Identify which cell holds the provided text, then report its [X, Y] central coordinate. 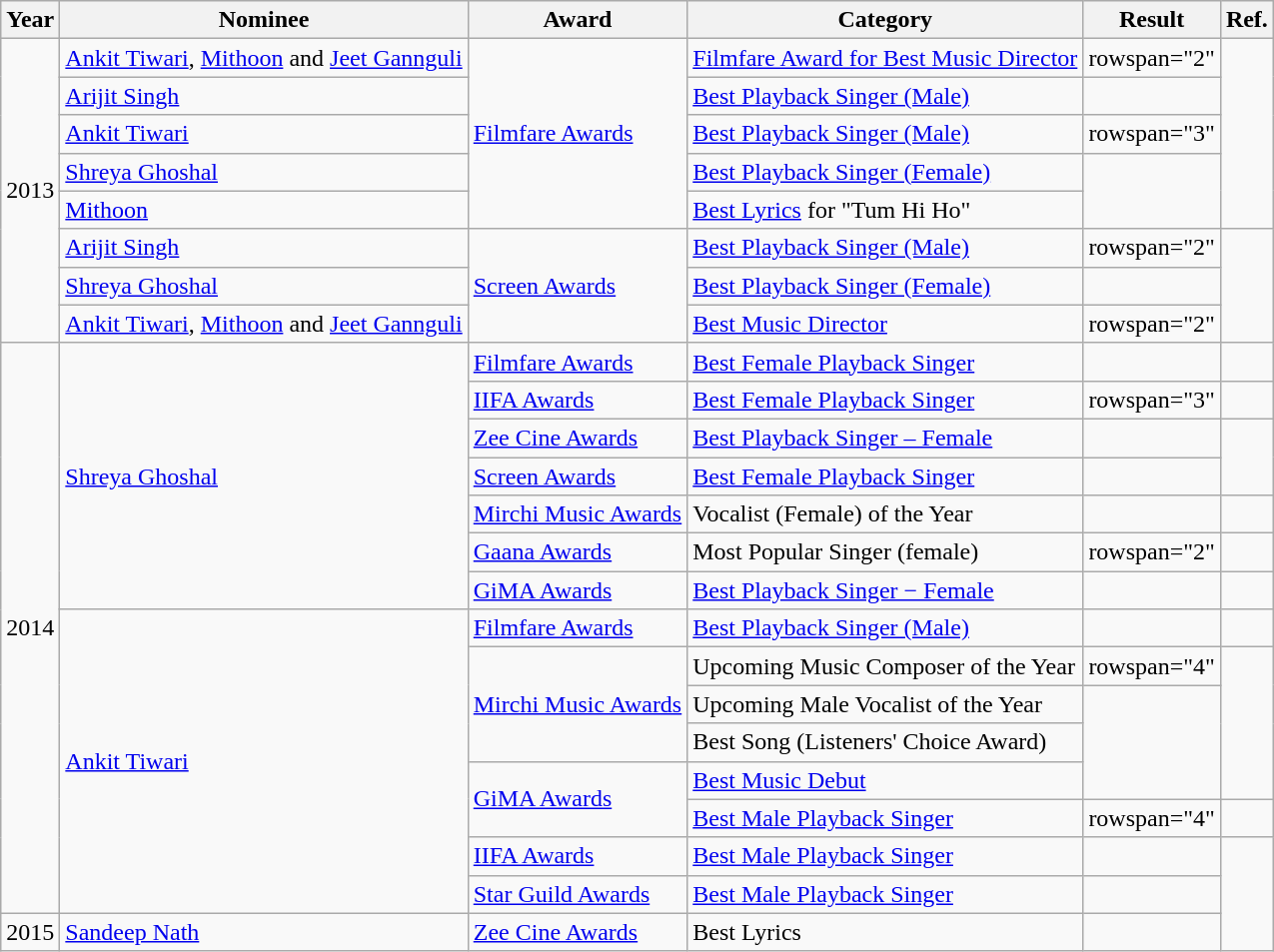
Best Music Debut [885, 780]
Upcoming Male Vocalist of the Year [885, 704]
Nominee [264, 20]
Result [1152, 20]
Category [885, 20]
Best Playback Singer − Female [885, 590]
Filmfare Award for Best Music Director [885, 58]
2013 [30, 191]
Gaana Awards [578, 552]
Best Song (Listeners' Choice Award) [885, 742]
2015 [30, 932]
Best Music Director [885, 324]
Mithoon [264, 210]
Most Popular Singer (female) [885, 552]
Best Lyrics [885, 932]
Best Playback Singer – Female [885, 438]
2014 [30, 627]
Upcoming Music Composer of the Year [885, 666]
Sandeep Nath [264, 932]
Ref. [1247, 20]
Best Lyrics for "Tum Hi Ho" [885, 210]
Year [30, 20]
Star Guild Awards [578, 894]
Vocalist (Female) of the Year [885, 514]
Award [578, 20]
